Detect which cell encompasses the target text, then output its (x, y) center coordinate. 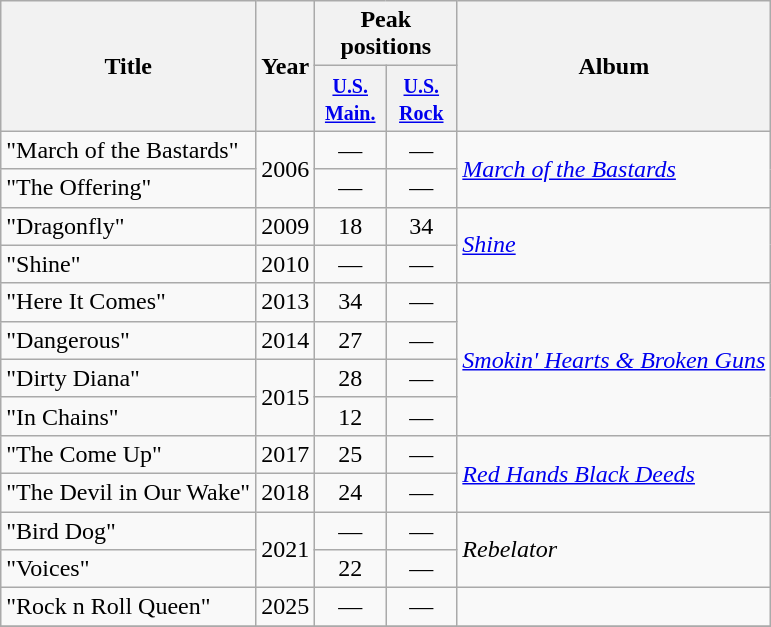
"Here It Comes" (128, 302)
2006 (286, 169)
2018 (286, 492)
Red Hands Black Deeds (614, 473)
25 (350, 454)
March of the Bastards (614, 169)
12 (350, 416)
"The Offering" (128, 188)
U.S. Rock (422, 98)
U.S. Main. (350, 98)
2014 (286, 340)
Rebelator (614, 550)
"Dirty Diana" (128, 378)
2010 (286, 264)
24 (350, 492)
"Shine" (128, 264)
"Bird Dog" (128, 531)
Year (286, 66)
"Voices" (128, 569)
28 (350, 378)
2017 (286, 454)
Shine (614, 245)
Smokin' Hearts & Broken Guns (614, 359)
2021 (286, 550)
"The Devil in Our Wake" (128, 492)
18 (350, 226)
"Dangerous" (128, 340)
2013 (286, 302)
"Rock n Roll Queen" (128, 607)
"In Chains" (128, 416)
"The Come Up" (128, 454)
2015 (286, 397)
Album (614, 66)
2025 (286, 607)
"March of the Bastards" (128, 150)
27 (350, 340)
2009 (286, 226)
"Dragonfly" (128, 226)
Peak positions (386, 34)
Title (128, 66)
22 (350, 569)
